Pinpoint the cell where the given text exists, returning its (X, Y) midpoint coordinate. 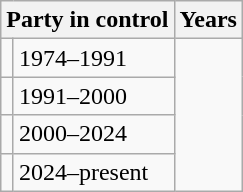
1974–1991 (94, 58)
2000–2024 (94, 134)
Party in control (88, 20)
2024–present (94, 172)
Years (208, 20)
1991–2000 (94, 96)
